Find where the given text appears and provide that cell's center as [x, y] coordinate. 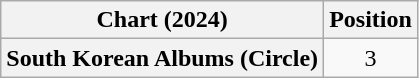
Position [371, 20]
Chart (2024) [162, 20]
3 [371, 58]
South Korean Albums (Circle) [162, 58]
